Identify which cell holds the provided text, then report its (X, Y) central coordinate. 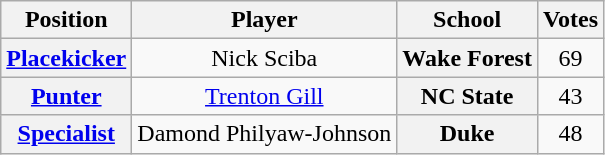
Specialist (66, 134)
NC State (468, 96)
Punter (66, 96)
Damond Philyaw-Johnson (264, 134)
Position (66, 20)
69 (570, 58)
School (468, 20)
43 (570, 96)
Placekicker (66, 58)
Votes (570, 20)
Wake Forest (468, 58)
Nick Sciba (264, 58)
Trenton Gill (264, 96)
Player (264, 20)
48 (570, 134)
Duke (468, 134)
